Pinpoint the cell where the given text exists, returning its [x, y] midpoint coordinate. 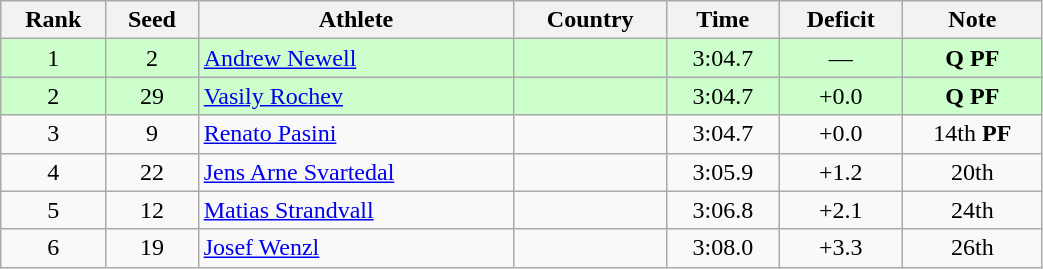
Andrew Newell [356, 58]
3:05.9 [723, 172]
— [841, 58]
29 [152, 96]
20th [972, 172]
22 [152, 172]
Matias Strandvall [356, 210]
Deficit [841, 20]
+1.2 [841, 172]
9 [152, 134]
+2.1 [841, 210]
Josef Wenzl [356, 248]
Athlete [356, 20]
Country [590, 20]
4 [54, 172]
6 [54, 248]
Jens Arne Svartedal [356, 172]
1 [54, 58]
5 [54, 210]
Time [723, 20]
Vasily Rochev [356, 96]
12 [152, 210]
Seed [152, 20]
Rank [54, 20]
Renato Pasini [356, 134]
3:06.8 [723, 210]
3 [54, 134]
Note [972, 20]
3:08.0 [723, 248]
19 [152, 248]
24th [972, 210]
+3.3 [841, 248]
26th [972, 248]
14th PF [972, 134]
